Capture the cell that displays the provided text and extract its (X, Y) central coordinate. 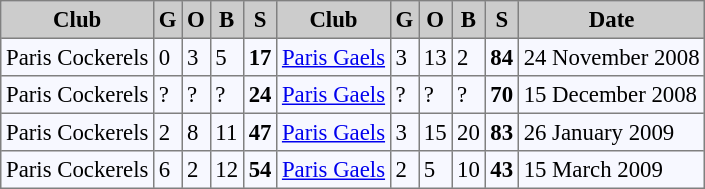
11 (226, 132)
43 (502, 170)
84 (502, 57)
13 (436, 57)
10 (468, 170)
83 (502, 132)
26 January 2009 (611, 132)
24 November 2008 (611, 57)
70 (502, 95)
Date (611, 20)
15 (436, 132)
15 March 2009 (611, 170)
15 December 2008 (611, 95)
12 (226, 170)
47 (260, 132)
6 (168, 170)
8 (196, 132)
24 (260, 95)
0 (168, 57)
54 (260, 170)
20 (468, 132)
17 (260, 57)
